Scan for the cell matching the given text and deliver its (X, Y) coordinate at center. 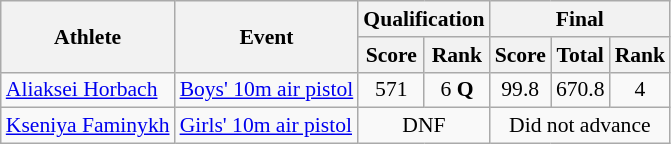
571 (391, 90)
Boys' 10m air pistol (267, 90)
4 (640, 90)
Event (267, 36)
Girls' 10m air pistol (267, 126)
670.8 (580, 90)
Qualification (424, 19)
Final (580, 19)
Total (580, 55)
Aliaksei Horbach (88, 90)
99.8 (520, 90)
Kseniya Faminykh (88, 126)
Did not advance (580, 126)
6 Q (456, 90)
Athlete (88, 36)
DNF (424, 126)
